Return (X, Y) of the center of cell containing provided text 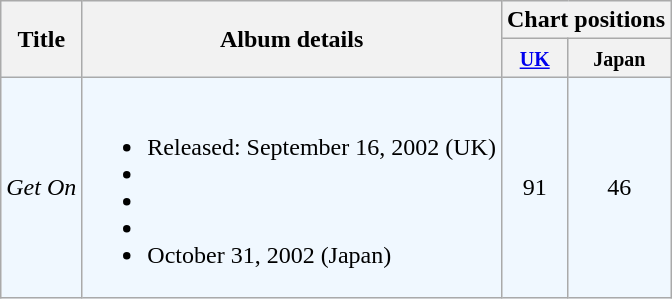
46 (620, 188)
UK (534, 58)
Title (42, 39)
Japan (620, 58)
91 (534, 188)
Chart positions (586, 20)
Get On (42, 188)
Album details (292, 39)
Released: September 16, 2002 (UK)October 31, 2002 (Japan) (292, 188)
